Return [X, Y] of the center of cell containing provided text 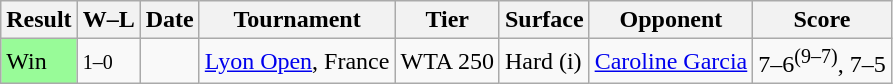
Caroline Garcia [671, 62]
Opponent [671, 20]
Date [170, 20]
Result [39, 20]
7–6(9–7), 7–5 [822, 62]
Tier [447, 20]
Lyon Open, France [297, 62]
Tournament [297, 20]
Hard (i) [544, 62]
Win [39, 62]
W–L [108, 20]
Surface [544, 20]
WTA 250 [447, 62]
Score [822, 20]
1–0 [108, 62]
